Search for the cell housing the specified text and yield its [X, Y] center coordinate. 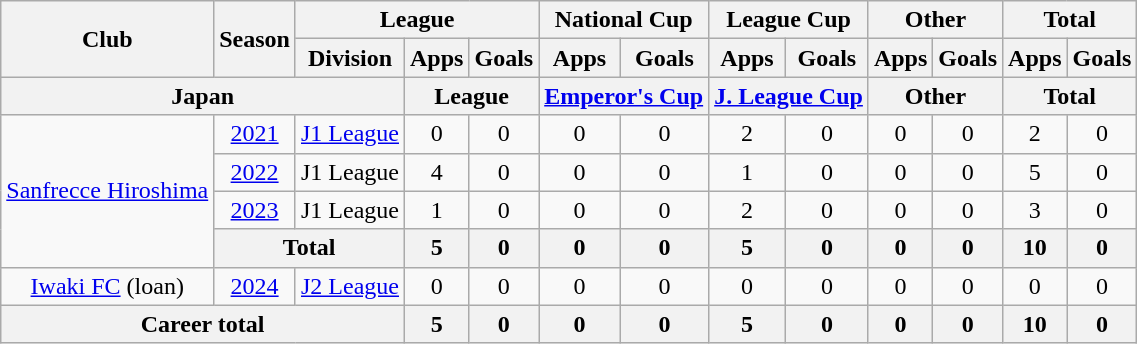
2022 [255, 172]
National Cup [624, 20]
Japan [203, 96]
4 [437, 172]
Club [108, 39]
Sanfrecce Hiroshima [108, 191]
3 [1035, 210]
League Cup [789, 20]
J. League Cup [789, 96]
2024 [255, 286]
Career total [203, 324]
2021 [255, 134]
Season [255, 39]
2023 [255, 210]
J2 League [350, 286]
Iwaki FC (loan) [108, 286]
Emperor's Cup [624, 96]
Division [350, 58]
